From the cell containing the given text, extract its center point as (x, y) coordinate. 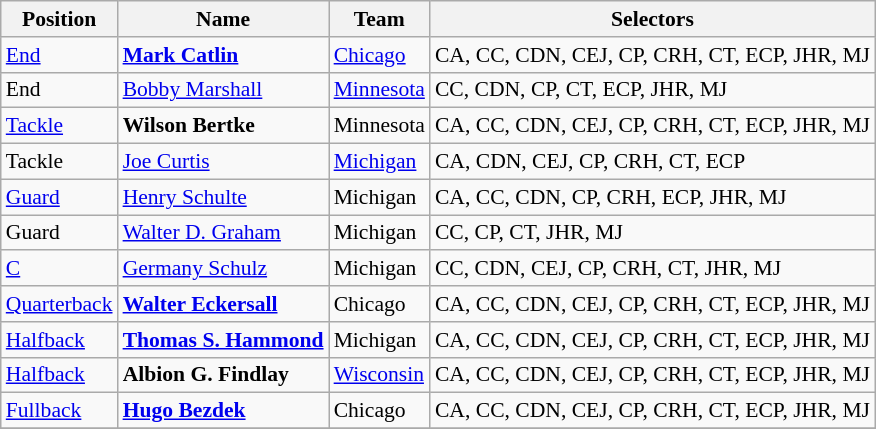
Quarterback (60, 304)
C (60, 269)
Thomas S. Hammond (224, 340)
CC, CDN, CEJ, CP, CRH, CT, JHR, MJ (652, 269)
Selectors (652, 19)
Hugo Bezdek (224, 411)
CA, CC, CDN, CP, CRH, ECP, JHR, MJ (652, 197)
CC, CP, CT, JHR, MJ (652, 233)
Mark Catlin (224, 55)
Germany Schulz (224, 269)
Wisconsin (380, 375)
Bobby Marshall (224, 90)
CC, CDN, CP, CT, ECP, JHR, MJ (652, 90)
Joe Curtis (224, 162)
Walter D. Graham (224, 233)
Henry Schulte (224, 197)
Name (224, 19)
CA, CDN, CEJ, CP, CRH, CT, ECP (652, 162)
Walter Eckersall (224, 304)
Albion G. Findlay (224, 375)
Wilson Bertke (224, 126)
Position (60, 19)
Team (380, 19)
Fullback (60, 411)
